Extract the [X, Y] coordinate from the center of the cell holding the provided text.  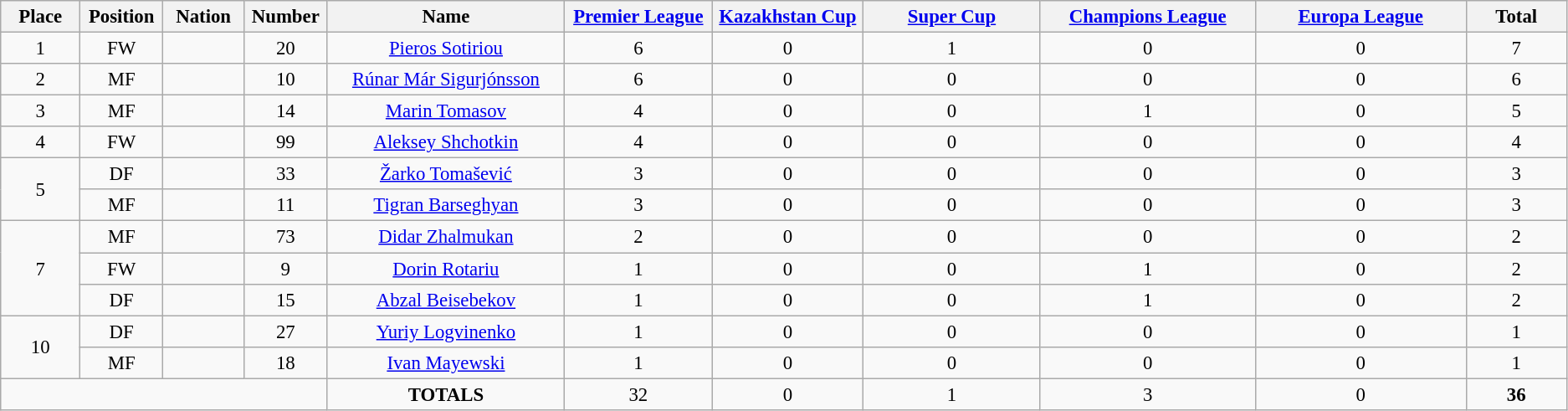
73 [286, 237]
Žarko Tomašević [446, 174]
Rúnar Már Sigurjónsson [446, 80]
Nation [204, 17]
Marin Tomasov [446, 111]
Number [286, 17]
Name [446, 17]
Premier League [638, 17]
33 [286, 174]
Super Cup [952, 17]
14 [286, 111]
Champions League [1148, 17]
18 [286, 362]
99 [286, 142]
9 [286, 269]
20 [286, 49]
Ivan Mayewski [446, 362]
Pieros Sotiriou [446, 49]
Kazakhstan Cup [788, 17]
Total [1516, 17]
Position [122, 17]
Dorin Rotariu [446, 269]
15 [286, 300]
Place [40, 17]
Abzal Beisebekov [446, 300]
36 [1516, 394]
TOTALS [446, 394]
27 [286, 331]
Aleksey Shchotkin [446, 142]
Didar Zhalmukan [446, 237]
Tigran Barseghyan [446, 205]
11 [286, 205]
Europa League [1360, 17]
Yuriy Logvinenko [446, 331]
32 [638, 394]
